Search for the cell housing the specified text and yield its (x, y) center coordinate. 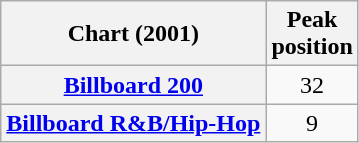
32 (312, 85)
Billboard 200 (134, 85)
Chart (2001) (134, 34)
9 (312, 123)
Peakposition (312, 34)
Billboard R&B/Hip-Hop (134, 123)
